Search for the cell housing the specified text and yield its [x, y] center coordinate. 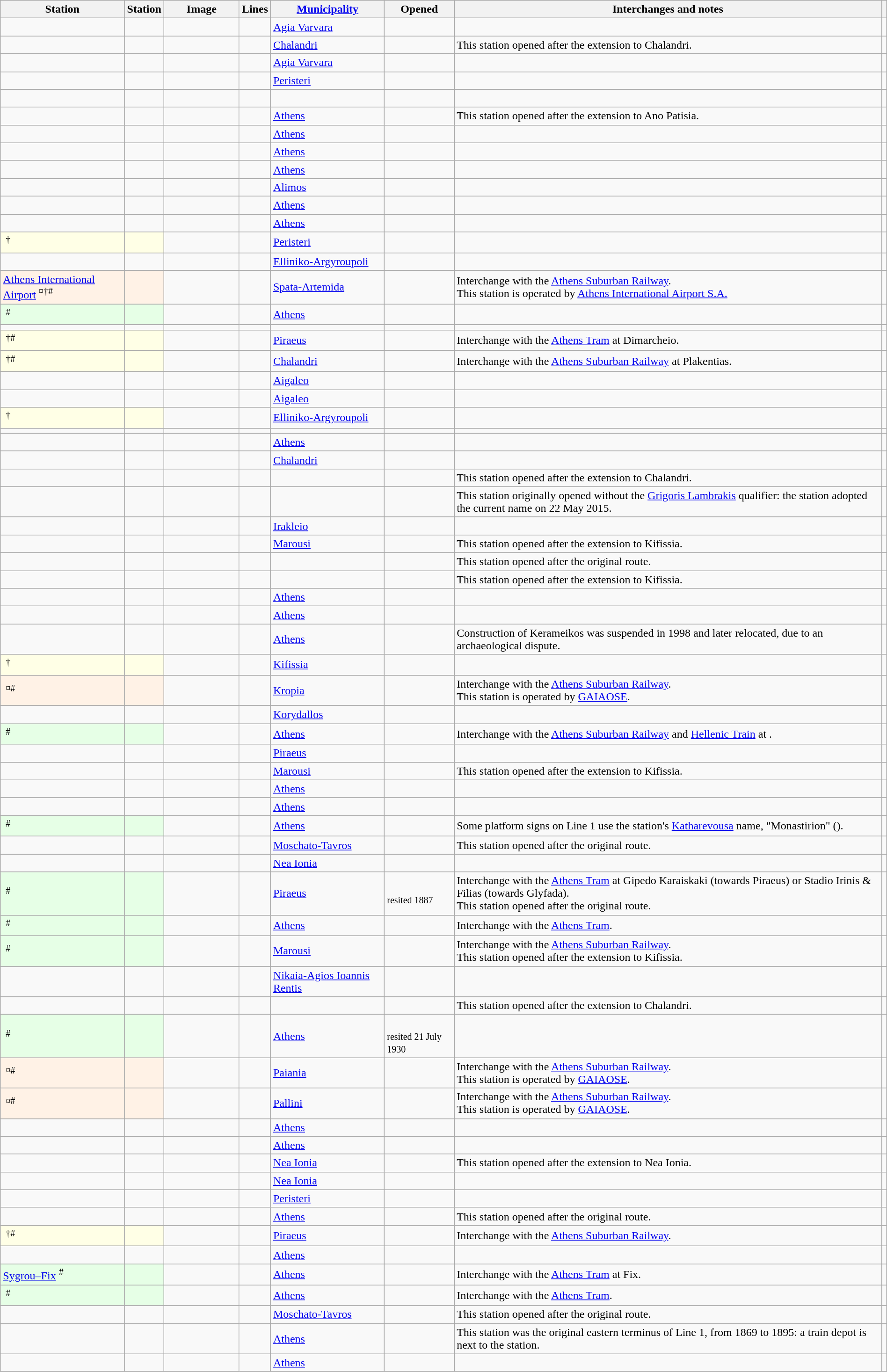
This station opened after the extension to Nea Ionia. [668, 1163]
Image [201, 9]
Interchange with the Athens Tram at Fix. [668, 1274]
Interchange with the Athens Tram at Dimarcheio. [668, 341]
This station originally opened without the Grigoris Lambrakis qualifier: the station adopted the current name on 22 May 2015. [668, 501]
Kifissia [327, 665]
Lines [254, 9]
resited 1887 [419, 893]
Interchange with the Athens Suburban Railway.This station is operated by Athens International Airport S.A. [668, 287]
Sygrou–Fix # [63, 1274]
Paiania [327, 1073]
This station opened after the extension to Ano Patisia. [668, 116]
Interchange with the Athens Suburban Railway at Plakentias. [668, 361]
Korydallos [327, 715]
Interchange with the Athens Suburban Railway and Hellenic Train at . [668, 734]
Opened [419, 9]
resited 21 July 1930 [419, 1036]
Interchange with the Athens Suburban Railway.This station opened after the extension to Kifissia. [668, 951]
Athens International Airport ¤†# [63, 287]
Pallini [327, 1103]
Construction of Kerameikos was suspended in 1998 and later relocated, due to an archaeological dispute. [668, 639]
Alimos [327, 187]
Some platform signs on Line 1 use the station's Katharevousa name, "Monastirion" (). [668, 826]
Nikaia-Agios Ioannis Rentis [327, 981]
Interchange with the Athens Suburban Railway. [668, 1236]
Irakleio [327, 526]
Spata-Artemida [327, 287]
This station was the original eastern terminus of Line 1, from 1869 to 1895: a train depot is next to the station. [668, 1339]
Interchanges and notes [668, 9]
Municipality [327, 9]
Kropia [327, 690]
